From the cell containing the given text, extract its center point as (X, Y) coordinate. 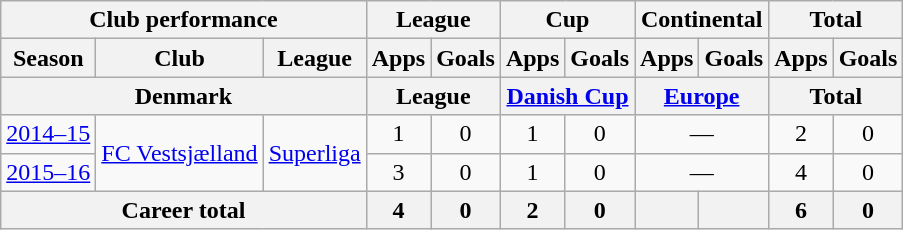
Continental (702, 20)
Club performance (184, 20)
2015–16 (48, 172)
Superliga (314, 153)
6 (801, 210)
FC Vestsjælland (180, 153)
Season (48, 58)
Club (180, 58)
Cup (567, 20)
Danish Cup (567, 96)
Europe (702, 96)
3 (398, 172)
Denmark (184, 96)
2014–15 (48, 134)
Career total (184, 210)
